Provide the [X, Y] coordinate of the cell's center where the given text is located.  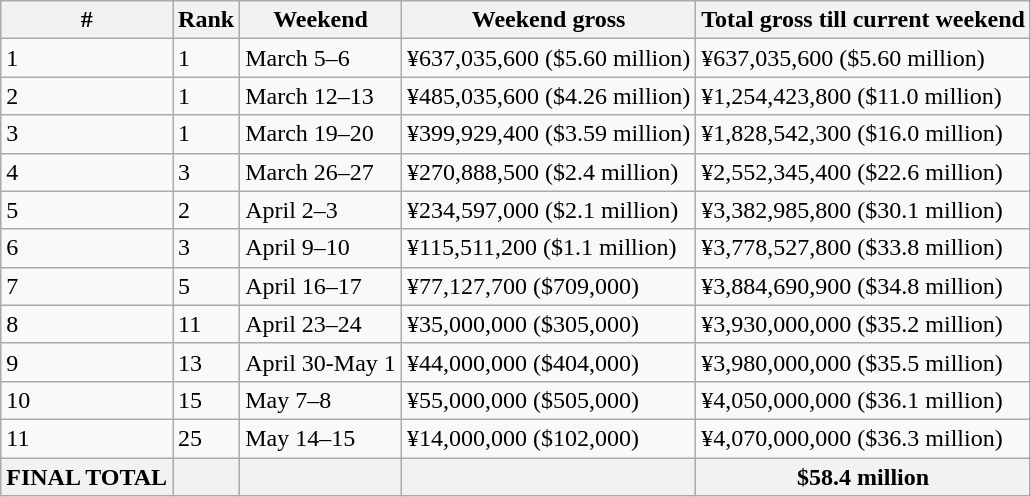
8 [87, 324]
10 [87, 400]
¥44,000,000 ($404,000) [548, 362]
Weekend gross [548, 20]
April 23–24 [321, 324]
# [87, 20]
¥485,035,600 ($4.26 million) [548, 96]
April 9–10 [321, 248]
FINAL TOTAL [87, 477]
April 16–17 [321, 286]
$58.4 million [864, 477]
¥1,828,542,300 ($16.0 million) [864, 134]
¥55,000,000 ($505,000) [548, 400]
¥35,000,000 ($305,000) [548, 324]
4 [87, 172]
¥3,930,000,000 ($35.2 million) [864, 324]
¥3,884,690,900 ($34.8 million) [864, 286]
13 [206, 362]
15 [206, 400]
¥3,980,000,000 ($35.5 million) [864, 362]
¥4,070,000,000 ($36.3 million) [864, 438]
¥270,888,500 ($2.4 million) [548, 172]
¥3,382,985,800 ($30.1 million) [864, 210]
9 [87, 362]
25 [206, 438]
7 [87, 286]
¥399,929,400 ($3.59 million) [548, 134]
March 26–27 [321, 172]
Total gross till current weekend [864, 20]
May 7–8 [321, 400]
April 2–3 [321, 210]
Rank [206, 20]
¥14,000,000 ($102,000) [548, 438]
March 5–6 [321, 58]
¥115,511,200 ($1.1 million) [548, 248]
¥3,778,527,800 ($33.8 million) [864, 248]
¥2,552,345,400 ($22.6 million) [864, 172]
6 [87, 248]
March 12–13 [321, 96]
¥234,597,000 ($2.1 million) [548, 210]
¥4,050,000,000 ($36.1 million) [864, 400]
¥77,127,700 ($709,000) [548, 286]
May 14–15 [321, 438]
Weekend [321, 20]
¥1,254,423,800 ($11.0 million) [864, 96]
April 30-May 1 [321, 362]
March 19–20 [321, 134]
